Return the [x, y] coordinate for the center point of the cell that contains the specified text.  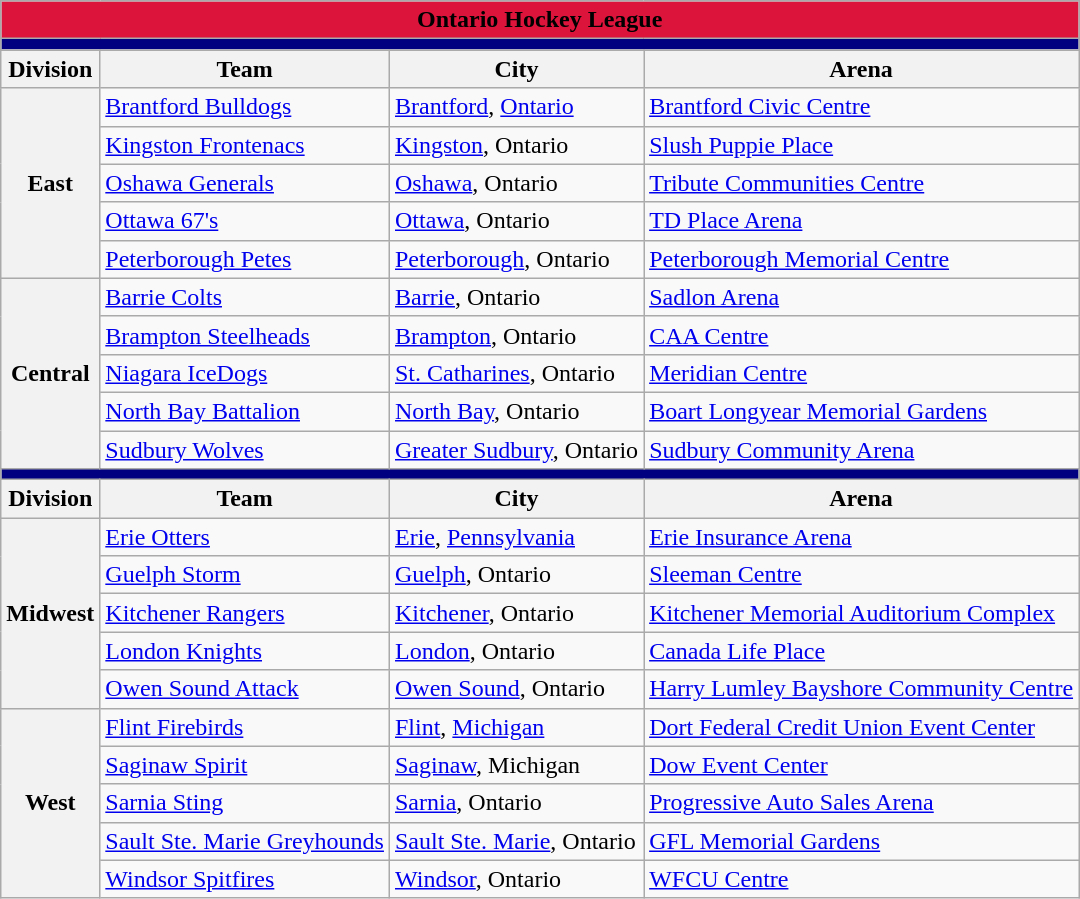
Oshawa, Ontario [516, 183]
Guelph Storm [245, 575]
Barrie Colts [245, 297]
Tribute Communities Centre [862, 183]
Sudbury Wolves [245, 449]
Sault Ste. Marie Greyhounds [245, 841]
Sadlon Arena [862, 297]
Niagara IceDogs [245, 373]
Sarnia, Ontario [516, 803]
Sault Ste. Marie, Ontario [516, 841]
Oshawa Generals [245, 183]
Brantford Civic Centre [862, 107]
Progressive Auto Sales Arena [862, 803]
Brampton, Ontario [516, 335]
Windsor, Ontario [516, 879]
London, Ontario [516, 651]
Ottawa, Ontario [516, 221]
Brantford, Ontario [516, 107]
Kingston, Ontario [516, 145]
West [50, 803]
Brampton Steelheads [245, 335]
Dort Federal Credit Union Event Center [862, 727]
Saginaw, Michigan [516, 765]
Peterborough, Ontario [516, 259]
Kitchener Memorial Auditorium Complex [862, 613]
Sleeman Centre [862, 575]
Ottawa 67's [245, 221]
Kitchener Rangers [245, 613]
Windsor Spitfires [245, 879]
Sudbury Community Arena [862, 449]
Boart Longyear Memorial Gardens [862, 411]
Sarnia Sting [245, 803]
North Bay, Ontario [516, 411]
TD Place Arena [862, 221]
Greater Sudbury, Ontario [516, 449]
CAA Centre [862, 335]
Guelph, Ontario [516, 575]
Brantford Bulldogs [245, 107]
WFCU Centre [862, 879]
Kingston Frontenacs [245, 145]
Slush Puppie Place [862, 145]
Erie Insurance Arena [862, 537]
Erie, Pennsylvania [516, 537]
St. Catharines, Ontario [516, 373]
Central [50, 373]
Flint, Michigan [516, 727]
Kitchener, Ontario [516, 613]
London Knights [245, 651]
Flint Firebirds [245, 727]
Meridian Centre [862, 373]
Ontario Hockey League [540, 20]
Harry Lumley Bayshore Community Centre [862, 689]
Dow Event Center [862, 765]
Canada Life Place [862, 651]
East [50, 183]
Midwest [50, 613]
Peterborough Memorial Centre [862, 259]
North Bay Battalion [245, 411]
Saginaw Spirit [245, 765]
Peterborough Petes [245, 259]
Erie Otters [245, 537]
Owen Sound Attack [245, 689]
Barrie, Ontario [516, 297]
Owen Sound, Ontario [516, 689]
GFL Memorial Gardens [862, 841]
